Pinpoint the cell where the given text exists, returning its (x, y) midpoint coordinate. 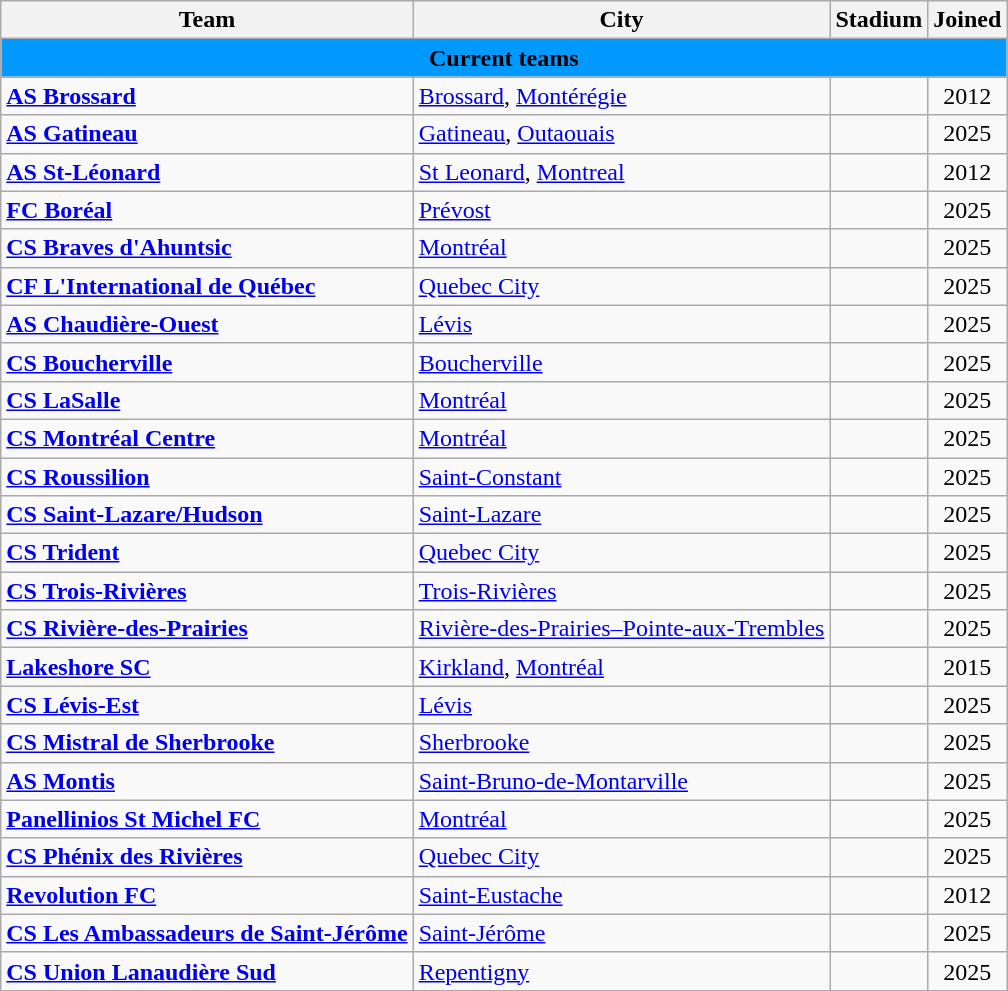
CS Lévis-Est (207, 705)
Current teams (504, 58)
CS LaSalle (207, 400)
CS Montréal Centre (207, 438)
FC Boréal (207, 210)
AS St-Léonard (207, 172)
CF L'International de Québec (207, 286)
AS Brossard (207, 96)
Saint-Jérôme (622, 933)
Saint-Lazare (622, 515)
AS Gatineau (207, 134)
CS Les Ambassadeurs de Saint-Jérôme (207, 933)
Saint-Constant (622, 477)
CS Roussilion (207, 477)
Panellinios St Michel FC (207, 819)
Prévost (622, 210)
CS Braves d'Ahuntsic (207, 248)
CS Boucherville (207, 362)
Lakeshore SC (207, 667)
CS Mistral de Sherbrooke (207, 743)
Joined (968, 20)
Stadium (879, 20)
2015 (968, 667)
Gatineau, Outaouais (622, 134)
Sherbrooke (622, 743)
City (622, 20)
AS Chaudière-Ouest (207, 324)
St Leonard, Montreal (622, 172)
Rivière-des-Prairies–Pointe-aux-Trembles (622, 629)
AS Montis (207, 781)
CS Phénix des Rivières (207, 857)
Team (207, 20)
CS Rivière-des-Prairies (207, 629)
Kirkland, Montréal (622, 667)
CS Trois-Rivières (207, 591)
Trois-Rivières (622, 591)
Revolution FC (207, 895)
Repentigny (622, 971)
Saint-Bruno-de-Montarville (622, 781)
Saint-Eustache (622, 895)
CS Saint-Lazare/Hudson (207, 515)
CS Union Lanaudière Sud (207, 971)
CS Trident (207, 553)
Brossard, Montérégie (622, 96)
Boucherville (622, 362)
